Search for the cell housing the specified text and yield its (x, y) center coordinate. 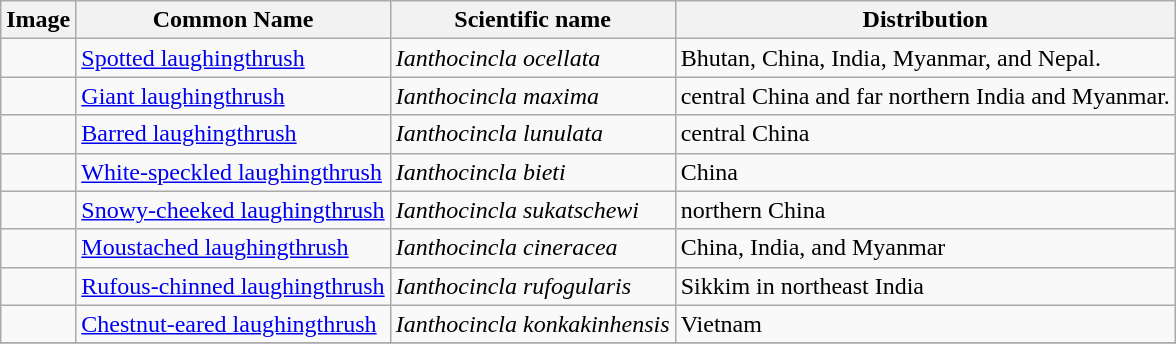
Ianthocincla ocellata (532, 58)
China, India, and Myanmar (925, 248)
Image (38, 20)
Ianthocincla konkakinhensis (532, 324)
Snowy-cheeked laughingthrush (233, 210)
China (925, 172)
Distribution (925, 20)
Rufous-chinned laughingthrush (233, 286)
Common Name (233, 20)
central China and far northern India and Myanmar. (925, 96)
Bhutan, China, India, Myanmar, and Nepal. (925, 58)
Ianthocincla bieti (532, 172)
Ianthocincla maxima (532, 96)
White-speckled laughingthrush (233, 172)
Sikkim in northeast India (925, 286)
Ianthocincla cineracea (532, 248)
Barred laughingthrush (233, 134)
Spotted laughingthrush (233, 58)
Ianthocincla lunulata (532, 134)
Chestnut-eared laughingthrush (233, 324)
Scientific name (532, 20)
northern China (925, 210)
Ianthocincla sukatschewi (532, 210)
central China (925, 134)
Vietnam (925, 324)
Moustached laughingthrush (233, 248)
Giant laughingthrush (233, 96)
Ianthocincla rufogularis (532, 286)
